Output the [x, y] coordinate of the center of the cell containing the given text.  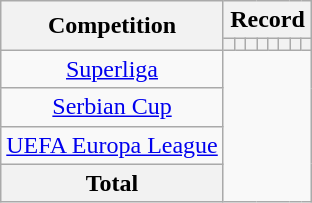
Competition [112, 26]
Superliga [112, 69]
Record [267, 20]
Total [112, 183]
Serbian Cup [112, 107]
UEFA Europa League [112, 145]
